Determine the (X, Y) coordinate at the center of the cell enclosing the given text.  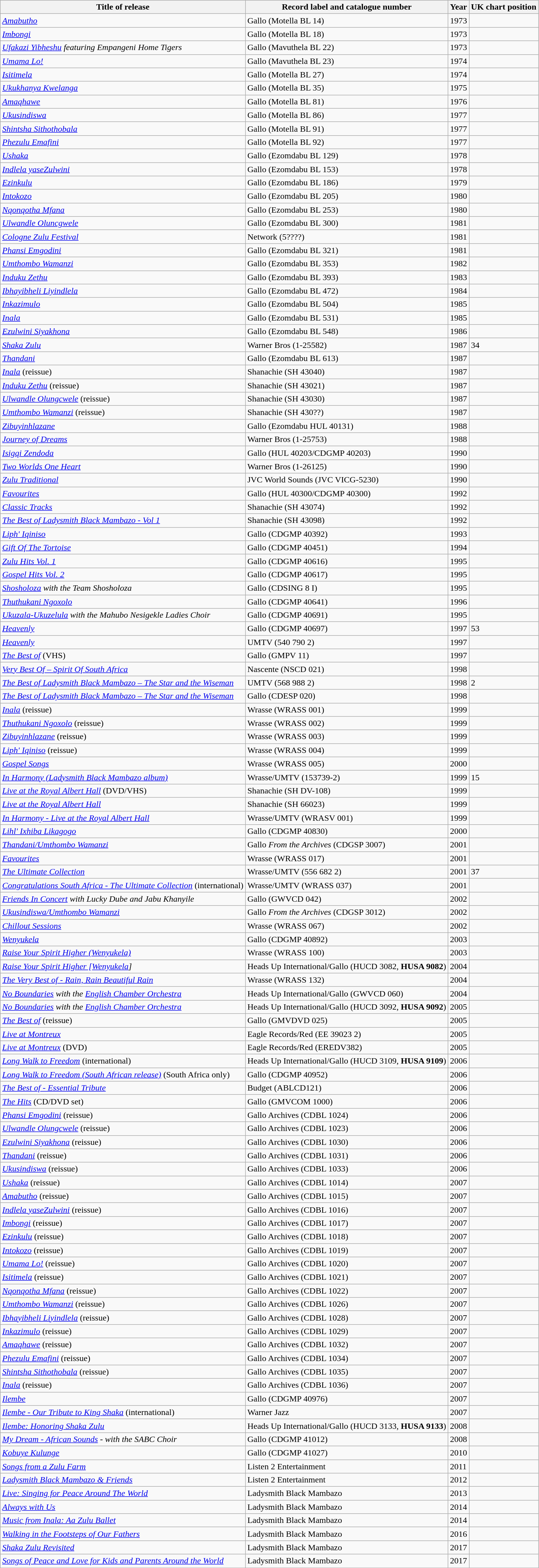
Shanachie (SH 66023) (347, 804)
Isigqi Zendoda (123, 453)
Shaka Zulu (123, 345)
The Best of (reissue) (123, 1020)
Ezinkulu (123, 183)
Gallo (CDGMP 40697) (347, 629)
Long Walk to Freedom (international) (123, 1061)
Gallo (CDGMP 40616) (347, 561)
Gallo (Ezomdabu BL 186) (347, 183)
UK chart position (504, 7)
1975 (458, 88)
Gospel Hits Vol. 2 (123, 574)
Phezulu Emafini (123, 142)
Shanachie (SH 43030) (347, 399)
The Ultimate Collection (123, 872)
Inala (123, 318)
Songs of Peace and Love for Kids and Parents Around the World (123, 1561)
Ushaka (123, 155)
Shanachie (SH 43021) (347, 385)
2016 (458, 1534)
Gallo (Ezomdabu BL 300) (347, 223)
Gallo (Ezomdabu BL 353) (347, 264)
Ulwandle Oluncgwele (123, 223)
1983 (458, 277)
Gallo (CDGMP 40641) (347, 602)
Gallo (Motella BL 14) (347, 21)
Induku Zethu (123, 277)
Gallo (CDGMP 40691) (347, 615)
Congratulations South Africa - The Ultimate Collection (international) (123, 885)
Gallo Archives (CDBL 1032) (347, 1345)
Always with Us (123, 1507)
Isitimela (123, 75)
2012 (458, 1480)
Wrasse (WRASS 017) (347, 858)
Gallo (GMPV 11) (347, 656)
Wrasse/UMTV (WRASS 037) (347, 885)
Raise Your Spirit Higher [Wenyukela] (123, 966)
UMTV (568 988 2) (347, 683)
Zulu Traditional (123, 480)
Shanachie (SH 430??) (347, 413)
Liph' Iqiniso (123, 534)
1982 (458, 264)
The Hits (CD/DVD set) (123, 1102)
Gallo Archives (CDBL 1029) (347, 1331)
Warner Bros (1-25753) (347, 439)
Thuthukani Ngoxolo (reissue) (123, 723)
Amabutho (reissue) (123, 1196)
Heads Up International/Gallo (GWVCD 060) (347, 993)
Heads Up International/Gallo (HUCD 3133, HUSA 9133) (347, 1426)
1986 (458, 331)
Ukusindiswa (reissue) (123, 1169)
Gallo (Motella BL 18) (347, 34)
1984 (458, 291)
Amaqhawe (123, 102)
Gallo (Ezomdabu BL 504) (347, 304)
1976 (458, 102)
The Best of (VHS) (123, 656)
Isitimela (reissue) (123, 1277)
Live at Montreux (123, 1034)
My Dream - African Sounds - with the SABC Choir (123, 1439)
Shintsha Sithothobala (123, 129)
Ibhayibheli Liyindlela (123, 291)
Gallo (HUL 40300/CDGMP 40300) (347, 493)
The Best of Ladysmith Black Mambazo - Vol 1 (123, 520)
Gallo (Motella BL 86) (347, 115)
Wrasse (WRASS 004) (347, 750)
1996 (458, 602)
2 (504, 683)
53 (504, 629)
Intokozo (reissue) (123, 1250)
Music from Inala: Aa Zulu Ballet (123, 1520)
Gallo Archives (CDBL 1036) (347, 1385)
Ukusindiswa/Umthombo Wamanzi (123, 912)
Nqonqotha Mfana (123, 210)
Gallo (CDGMP 41012) (347, 1439)
Chillout Sessions (123, 926)
Raise Your Spirit Higher (Wenyukela) (123, 953)
2010 (458, 1453)
Gallo (Ezomdabu BL 548) (347, 331)
Gift Of The Tortoise (123, 547)
Gallo (Ezomdabu BL 153) (347, 169)
Nascente (NSCD 021) (347, 669)
Wenyukela (123, 939)
Gallo From the Archives (CDGSP 3012) (347, 912)
Shanachie (SH DV-108) (347, 791)
Record label and catalogue number (347, 7)
Eagle Records/Red (EREDV382) (347, 1048)
Warner Jazz (347, 1412)
Two Worlds One Heart (123, 466)
Phezulu Emafini (reissue) (123, 1358)
Gallo Archives (CDBL 1024) (347, 1115)
Gallo (Ezomdabu BL 253) (347, 210)
Thuthukani Ngoxolo (123, 602)
Wrasse/UMTV (153739-2) (347, 777)
Wrasse/UMTV (WRASV 001) (347, 818)
Long Walk to Freedom (South African release) (South Africa only) (123, 1075)
Gallo Archives (CDBL 1021) (347, 1277)
Shosholoza with the Team Shosholoza (123, 588)
Intokozo (123, 196)
Gallo Archives (CDBL 1028) (347, 1318)
15 (504, 777)
Ilembe: Honoring Shaka Zulu (123, 1426)
Gallo (Mavuthela BL 22) (347, 48)
1994 (458, 547)
Gallo (Motella BL 81) (347, 102)
Gallo (CDGMP 40392) (347, 534)
Wrasse (WRASS 132) (347, 980)
Friends In Concert with Lucky Dube and Jabu Khanyile (123, 899)
Gallo (Mavuthela BL 23) (347, 61)
Umama Lo! (reissue) (123, 1264)
1979 (458, 183)
Imbongi (reissue) (123, 1223)
Nqonqotha Mfana (reissue) (123, 1291)
Thandani (123, 358)
Kobuye Kulunge (123, 1453)
Ezinkulu (reissue) (123, 1236)
Warner Bros (1-26125) (347, 466)
Zulu Hits Vol. 1 (123, 561)
Shanachie (SH 43040) (347, 372)
Gallo Archives (CDBL 1019) (347, 1250)
Gallo Archives (CDBL 1035) (347, 1372)
Heads Up International/Gallo (HUCD 3092, HUSA 9092) (347, 1007)
UMTV (540 790 2) (347, 642)
Title of release (123, 7)
JVC World Sounds (JVC VICG-5230) (347, 480)
Ufakazi Yibheshu featuring Empangeni Home Tigers (123, 48)
Warner Bros (1-25582) (347, 345)
Gallo (Ezomdabu BL 531) (347, 318)
Wrasse (WRASS 100) (347, 953)
Gallo Archives (CDBL 1015) (347, 1196)
The Best of - Essential Tribute (123, 1088)
Gallo Archives (CDBL 1033) (347, 1169)
Journey of Dreams (123, 439)
Ukusindiswa (123, 115)
Indlela yaseZulwini (reissue) (123, 1209)
Gallo (GMVCOM 1000) (347, 1102)
Ladysmith Black Mambazo & Friends (123, 1480)
Wrasse (WRASS 003) (347, 737)
Gallo (CDGMP 40830) (347, 831)
In Harmony - Live at the Royal Albert Hall (123, 818)
Cologne Zulu Festival (123, 237)
Gallo (CDESP 020) (347, 696)
Imbongi (123, 34)
Gallo Archives (CDBL 1034) (347, 1358)
Gallo (Ezomdabu BL 321) (347, 250)
Shaka Zulu Revisited (123, 1547)
Gallo (GWVCD 042) (347, 899)
Gallo (CDGMP 40451) (347, 547)
Network (5????) (347, 237)
Ezulwini Siyakhona (123, 331)
Gallo (Ezomdabu BL 472) (347, 291)
Indlela yaseZulwini (123, 169)
Gallo (Ezomdabu BL 205) (347, 196)
Year (458, 7)
Umthombo Wamanzi (123, 264)
Very Best Of – Spirit Of South Africa (123, 669)
Amaqhawe (reissue) (123, 1345)
Eagle Records/Red (EE 39023 2) (347, 1034)
Walking in the Footsteps of Our Fathers (123, 1534)
Umama Lo! (123, 61)
Thandani/Umthombo Wamanzi (123, 845)
34 (504, 345)
Gallo Archives (CDBL 1014) (347, 1182)
Liph' Iqiniso (reissue) (123, 750)
Heads Up International/Gallo (HUCD 3109, HUSA 9109) (347, 1061)
Thandani (reissue) (123, 1155)
The Very Best of - Rain, Rain Beautiful Rain (123, 980)
1993 (458, 534)
Gallo Archives (CDBL 1016) (347, 1209)
Ibhayibheli Liyindlela (reissue) (123, 1318)
Ezulwini Siyakhona (reissue) (123, 1142)
Ushaka (reissue) (123, 1182)
Gallo (Ezomdabu HUL 40131) (347, 426)
Lihl' Ixhiba Likagogo (123, 831)
Gallo (Motella BL 35) (347, 88)
Gallo (CDGMP 40976) (347, 1399)
Ukuzala-Ukuzelula with the Mahubo Nesigekle Ladies Choir (123, 615)
Gallo (GMVDVD 025) (347, 1020)
Live: Singing for Peace Around The World (123, 1493)
Gallo Archives (CDBL 1030) (347, 1142)
Wrasse (WRASS 001) (347, 710)
Gallo Archives (CDBL 1017) (347, 1223)
Shintsha Sithothobala (reissue) (123, 1372)
Wrasse (WRASS 067) (347, 926)
Ilembe (123, 1399)
Gallo Archives (CDBL 1023) (347, 1129)
Gallo From the Archives (CDGSP 3007) (347, 845)
Gallo (HUL 40203/CDGMP 40203) (347, 453)
Gallo Archives (CDBL 1018) (347, 1236)
Gallo (CDGMP 40892) (347, 939)
Live at Montreux (DVD) (123, 1048)
Wrasse/UMTV (556 682 2) (347, 872)
Gallo (CDSING 8 I) (347, 588)
Amabutho (123, 21)
Zibuyinhlazane (reissue) (123, 737)
Gospel Songs (123, 764)
Gallo (Ezomdabu BL 393) (347, 277)
Gallo (CDGMP 41027) (347, 1453)
Gallo (Motella BL 92) (347, 142)
Zibuyinhlazane (123, 426)
Live at the Royal Albert Hall (123, 804)
37 (504, 872)
In Harmony (Ladysmith Black Mambazo album) (123, 777)
Induku Zethu (reissue) (123, 385)
Ilembe - Our Tribute to King Shaka (international) (123, 1412)
Shanachie (SH 43098) (347, 520)
Phansi Emgodini (reissue) (123, 1115)
2011 (458, 1466)
Heads Up International/Gallo (HUCD 3082, HUSA 9082) (347, 966)
Gallo (Motella BL 91) (347, 129)
Gallo (Ezomdabu BL 129) (347, 155)
Gallo (Motella BL 27) (347, 75)
Inkazimulo (reissue) (123, 1331)
Gallo Archives (CDBL 1026) (347, 1304)
2013 (458, 1493)
Phansi Emgodini (123, 250)
Gallo Archives (CDBL 1020) (347, 1264)
Wrasse (WRASS 002) (347, 723)
Gallo Archives (CDBL 1031) (347, 1155)
Live at the Royal Albert Hall (DVD/VHS) (123, 791)
Inkazimulo (123, 304)
Shanachie (SH 43074) (347, 507)
Budget (ABLCD121) (347, 1088)
Gallo (Ezomdabu BL 613) (347, 358)
Songs from a Zulu Farm (123, 1466)
Gallo (CDGMP 40617) (347, 574)
Gallo (CDGMP 40952) (347, 1075)
Wrasse (WRASS 005) (347, 764)
Classic Tracks (123, 507)
Gallo Archives (CDBL 1022) (347, 1291)
Ukukhanya Kwelanga (123, 88)
